Provide the (x, y) coordinate of the cell's center where the given text is located.  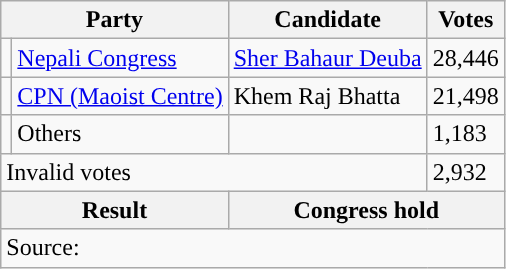
1,183 (466, 134)
Candidate (328, 20)
Congress hold (366, 210)
Nepali Congress (120, 58)
Votes (466, 20)
Party (114, 20)
21,498 (466, 96)
Source: (253, 248)
Others (120, 134)
Sher Bahaur Deuba (328, 58)
Invalid votes (214, 172)
2,932 (466, 172)
Result (114, 210)
Khem Raj Bhatta (328, 96)
28,446 (466, 58)
CPN (Maoist Centre) (120, 96)
